Determine the (x, y) coordinate at the center of the cell enclosing the given text.  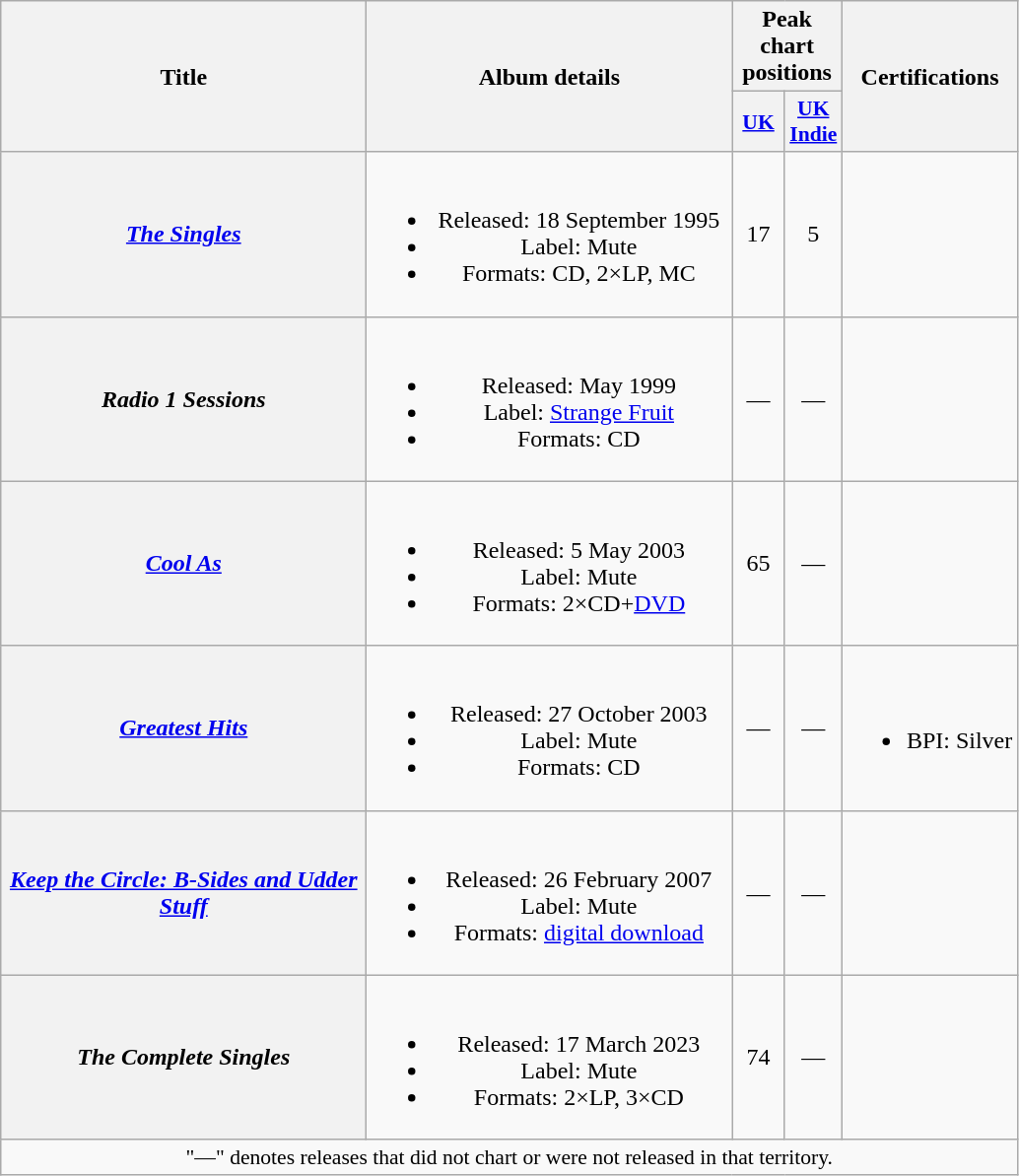
Released: 5 May 2003Label: MuteFormats: 2×CD+DVD (550, 564)
UK (759, 122)
Keep the Circle: B-Sides and Udder Stuff (183, 893)
Peak chart positions (786, 46)
Released: May 1999Label: Strange FruitFormats: CD (550, 398)
Released: 26 February 2007Label: MuteFormats: digital download (550, 893)
Released: 17 March 2023Label: MuteFormats: 2×LP, 3×CD (550, 1057)
UK Indie (813, 122)
BPI: Silver (929, 727)
Greatest Hits (183, 727)
The Singles (183, 235)
Released: 18 September 1995Label: MuteFormats: CD, 2×LP, MC (550, 235)
65 (759, 564)
"—" denotes releases that did not chart or were not released in that territory. (509, 1157)
Radio 1 Sessions (183, 398)
Certifications (929, 77)
The Complete Singles (183, 1057)
5 (813, 235)
Cool As (183, 564)
17 (759, 235)
Released: 27 October 2003Label: MuteFormats: CD (550, 727)
74 (759, 1057)
Album details (550, 77)
Title (183, 77)
